Locate the cell with the specified text and output its [x, y] center coordinate. 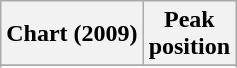
Peak position [189, 34]
Chart (2009) [72, 34]
